For the text-containing cell, return its midpoint in [x, y] coordinate format. 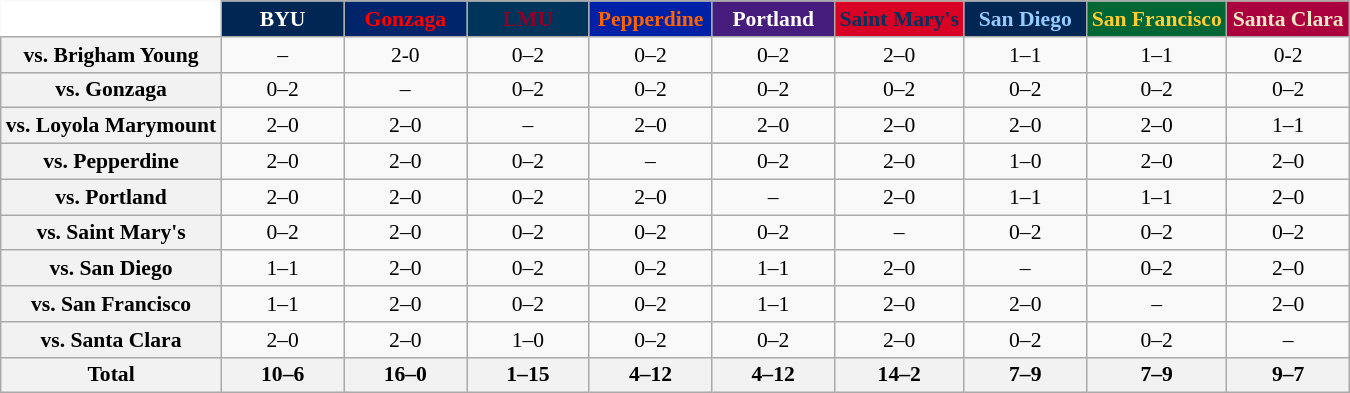
Saint Mary's [898, 19]
vs. San Francisco [112, 304]
vs. Loyola Marymount [112, 126]
1–15 [528, 375]
vs. Santa Clara [112, 340]
10–6 [282, 375]
vs. Brigham Young [112, 55]
0-2 [1288, 55]
Santa Clara [1288, 19]
16–0 [406, 375]
San Francisco [1157, 19]
San Diego [1026, 19]
9–7 [1288, 375]
vs. Gonzaga [112, 90]
LMU [528, 19]
BYU [282, 19]
vs. Saint Mary's [112, 233]
vs. Pepperdine [112, 162]
vs. Portland [112, 197]
Total [112, 375]
14–2 [898, 375]
2-0 [406, 55]
Portland [774, 19]
vs. San Diego [112, 269]
Gonzaga [406, 19]
Pepperdine [650, 19]
